From the cell containing the given text, extract its center point as [x, y] coordinate. 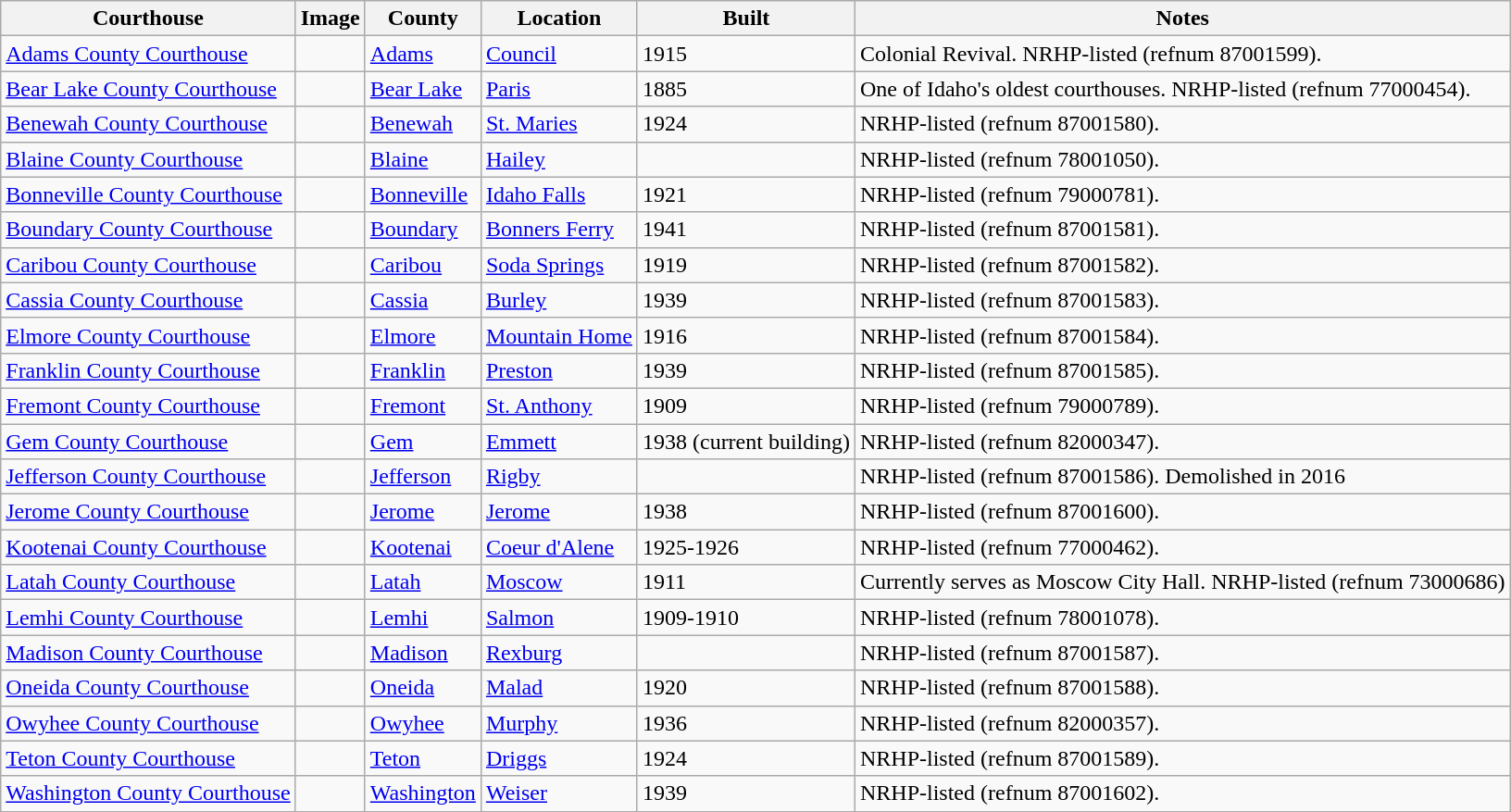
1911 [746, 582]
Built [746, 19]
Lemhi [422, 618]
Courthouse [148, 19]
Image [330, 19]
Oneida [422, 688]
County [422, 19]
NRHP-listed (refnum 87001602). [1182, 793]
Caribou [422, 265]
Cassia County Courthouse [148, 300]
Jefferson County Courthouse [148, 477]
Blaine County Courthouse [148, 159]
Franklin [422, 370]
Moscow [559, 582]
Colonial Revival. NRHP-listed (refnum 87001599). [1182, 54]
Owyhee [422, 723]
NRHP-listed (refnum 77000462). [1182, 547]
Lemhi County Courthouse [148, 618]
1909 [746, 406]
Washington [422, 793]
NRHP-listed (refnum 78001050). [1182, 159]
Teton County Courthouse [148, 758]
Malad [559, 688]
Madison County Courthouse [148, 653]
St. Anthony [559, 406]
NRHP-listed (refnum 87001582). [1182, 265]
Franklin County Courthouse [148, 370]
Idaho Falls [559, 194]
Fremont County Courthouse [148, 406]
Benewah [422, 124]
Mountain Home [559, 335]
Boundary County Courthouse [148, 230]
Burley [559, 300]
NRHP-listed (refnum 87001581). [1182, 230]
Gem County Courthouse [148, 442]
Kootenai [422, 547]
Coeur d'Alene [559, 547]
One of Idaho's oldest courthouses. NRHP-listed (refnum 77000454). [1182, 89]
Jerome County Courthouse [148, 512]
NRHP-listed (refnum 87001586). Demolished in 2016 [1182, 477]
Hailey [559, 159]
NRHP-listed (refnum 82000347). [1182, 442]
NRHP-listed (refnum 79000781). [1182, 194]
1920 [746, 688]
1941 [746, 230]
Gem [422, 442]
Council [559, 54]
St. Maries [559, 124]
Bear Lake [422, 89]
Latah County Courthouse [148, 582]
Washington County Courthouse [148, 793]
Location [559, 19]
Bonneville [422, 194]
1925-1926 [746, 547]
Currently serves as Moscow City Hall. NRHP-listed (refnum 73000686) [1182, 582]
Notes [1182, 19]
Murphy [559, 723]
Caribou County Courthouse [148, 265]
Latah [422, 582]
Rigby [559, 477]
Rexburg [559, 653]
Soda Springs [559, 265]
NRHP-listed (refnum 87001583). [1182, 300]
1919 [746, 265]
Salmon [559, 618]
1916 [746, 335]
Emmett [559, 442]
NRHP-listed (refnum 87001587). [1182, 653]
Adams [422, 54]
Owyhee County Courthouse [148, 723]
NRHP-listed (refnum 78001078). [1182, 618]
Bear Lake County Courthouse [148, 89]
Elmore County Courthouse [148, 335]
Paris [559, 89]
Blaine [422, 159]
Benewah County Courthouse [148, 124]
Teton [422, 758]
1938 [746, 512]
Adams County Courthouse [148, 54]
NRHP-listed (refnum 87001580). [1182, 124]
NRHP-listed (refnum 79000789). [1182, 406]
NRHP-listed (refnum 87001600). [1182, 512]
Elmore [422, 335]
1909-1910 [746, 618]
1915 [746, 54]
NRHP-listed (refnum 87001584). [1182, 335]
NRHP-listed (refnum 87001589). [1182, 758]
Jefferson [422, 477]
Kootenai County Courthouse [148, 547]
1936 [746, 723]
1938 (current building) [746, 442]
Boundary [422, 230]
NRHP-listed (refnum 82000357). [1182, 723]
Weiser [559, 793]
Preston [559, 370]
Madison [422, 653]
Driggs [559, 758]
NRHP-listed (refnum 87001585). [1182, 370]
Fremont [422, 406]
Bonners Ferry [559, 230]
NRHP-listed (refnum 87001588). [1182, 688]
Bonneville County Courthouse [148, 194]
Oneida County Courthouse [148, 688]
1921 [746, 194]
Cassia [422, 300]
1885 [746, 89]
